Capture the cell that displays the provided text and extract its [x, y] central coordinate. 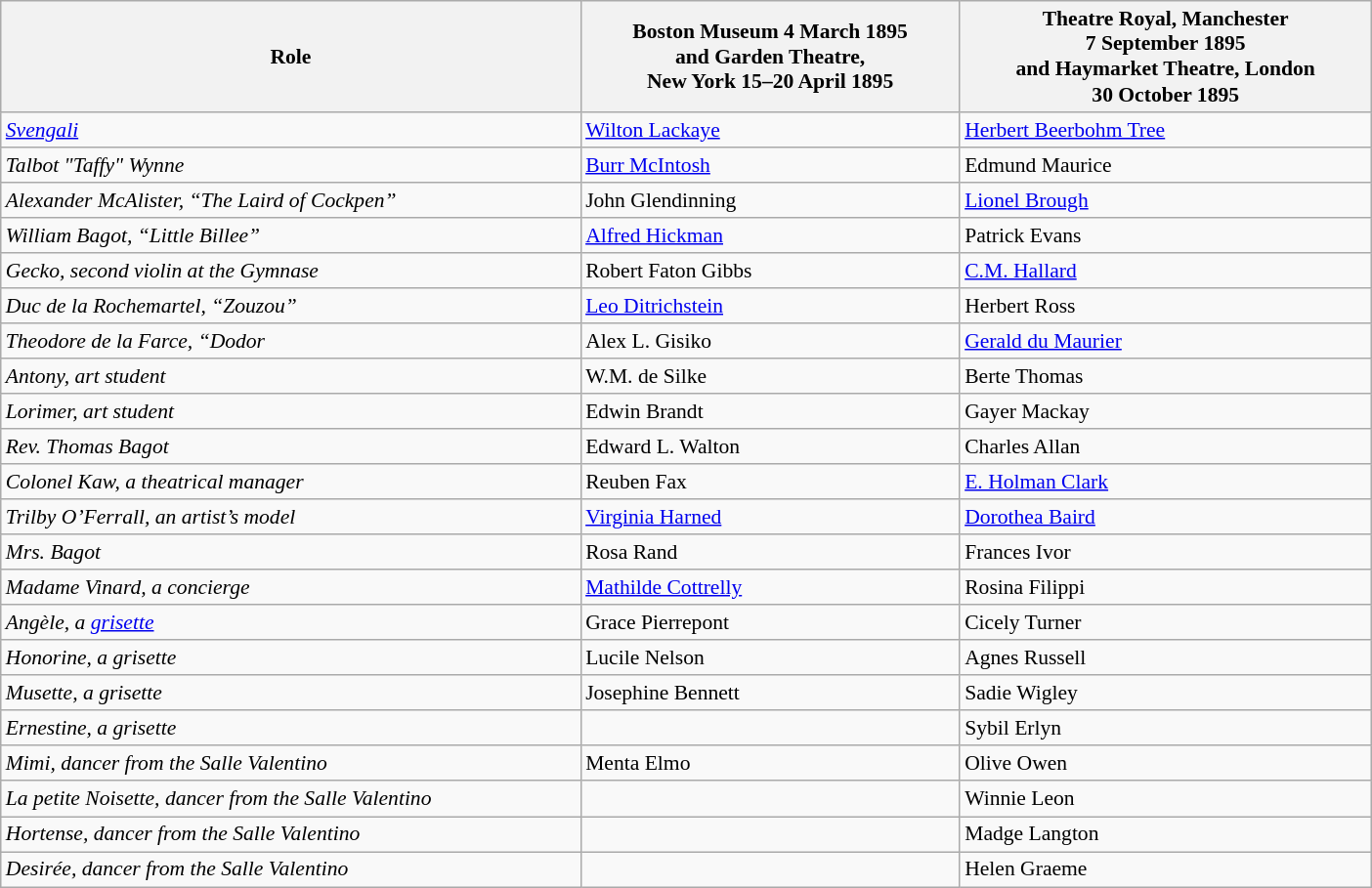
Svengali [291, 130]
La petite Noisette, dancer from the Salle Valentino [291, 799]
Alexander McAlister, “The Laird of Cockpen” [291, 200]
Virginia Harned [770, 517]
Boston Museum 4 March 1895and Garden Theatre,New York 15–20 April 1895 [770, 57]
E. Holman Clark [1165, 482]
Leo Ditrichstein [770, 306]
Berte Thomas [1165, 376]
Trilby O’Ferrall, an artist’s model [291, 517]
Helen Graeme [1165, 869]
John Glendinning [770, 200]
Musette, a grisette [291, 694]
W.M. de Silke [770, 376]
Gecko, second violin at the Gymnase [291, 271]
Rosina Filippi [1165, 588]
Charles Allan [1165, 446]
Honorine, a grisette [291, 658]
Desirée, dancer from the Salle Valentino [291, 869]
Frances Ivor [1165, 553]
Mathilde Cottrelly [770, 588]
Wilton Lackaye [770, 130]
Hortense, dancer from the Salle Valentino [291, 834]
Colonel Kaw, a theatrical manager [291, 482]
Olive Owen [1165, 764]
Herbert Beerbohm Tree [1165, 130]
Grace Pierrepont [770, 623]
Gayer Mackay [1165, 411]
Edmund Maurice [1165, 165]
Alfred Hickman [770, 235]
Duc de la Rochemartel, “Zouzou” [291, 306]
Rev. Thomas Bagot [291, 446]
Lorimer, art student [291, 411]
Madge Langton [1165, 834]
Josephine Bennett [770, 694]
Gerald du Maurier [1165, 341]
Ernestine, a grisette [291, 729]
Edwin Brandt [770, 411]
Role [291, 57]
Cicely Turner [1165, 623]
Rosa Rand [770, 553]
Reuben Fax [770, 482]
Lionel Brough [1165, 200]
Sybil Erlyn [1165, 729]
Winnie Leon [1165, 799]
Theodore de la Farce, “Dodor [291, 341]
Agnes Russell [1165, 658]
Burr McIntosh [770, 165]
Mrs. Bagot [291, 553]
Antony, art student [291, 376]
Angèle, a grisette [291, 623]
Lucile Nelson [770, 658]
Alex L. Gisiko [770, 341]
Talbot "Taffy" Wynne [291, 165]
Robert Faton Gibbs [770, 271]
Edward L. Walton [770, 446]
Patrick Evans [1165, 235]
Mimi, dancer from the Salle Valentino [291, 764]
C.M. Hallard [1165, 271]
Menta Elmo [770, 764]
Herbert Ross [1165, 306]
William Bagot, “Little Billee” [291, 235]
Madame Vinard, a concierge [291, 588]
Sadie Wigley [1165, 694]
Theatre Royal, Manchester7 September 1895 and Haymarket Theatre, London30 October 1895 [1165, 57]
Dorothea Baird [1165, 517]
